Return the [x, y] coordinate for the center point of the cell that contains the specified text.  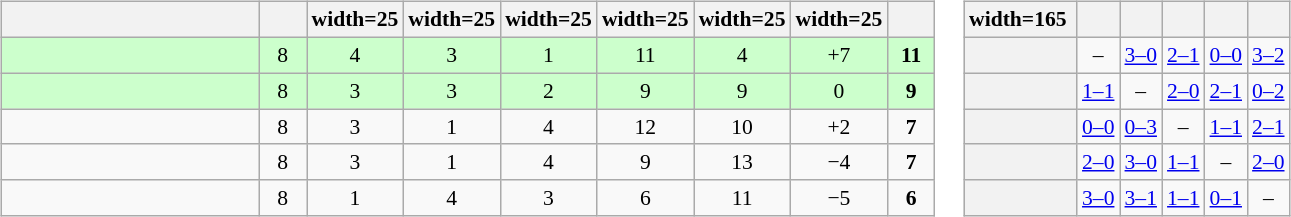
+7 [838, 55]
2 [548, 91]
+2 [838, 127]
3–2 [1268, 55]
10 [742, 127]
0–3 [1142, 127]
3–1 [1142, 198]
0 [838, 91]
0–1 [1226, 198]
0–2 [1268, 91]
−5 [838, 198]
12 [646, 127]
width=165 [1020, 20]
−4 [838, 162]
13 [742, 162]
